From the cell containing the given text, extract its center point as [x, y] coordinate. 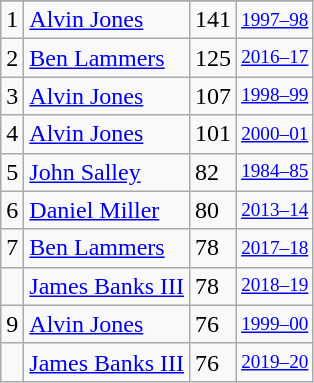
80 [214, 210]
9 [12, 324]
5 [12, 172]
1999–00 [275, 324]
82 [214, 172]
2017–18 [275, 248]
3 [12, 96]
6 [12, 210]
2013–14 [275, 210]
101 [214, 134]
141 [214, 20]
125 [214, 58]
4 [12, 134]
2018–19 [275, 286]
107 [214, 96]
2000–01 [275, 134]
1998–99 [275, 96]
2 [12, 58]
2016–17 [275, 58]
7 [12, 248]
1 [12, 20]
1997–98 [275, 20]
John Salley [107, 172]
2019–20 [275, 362]
1984–85 [275, 172]
Daniel Miller [107, 210]
